Output the [X, Y] coordinate of the center of the cell containing the given text.  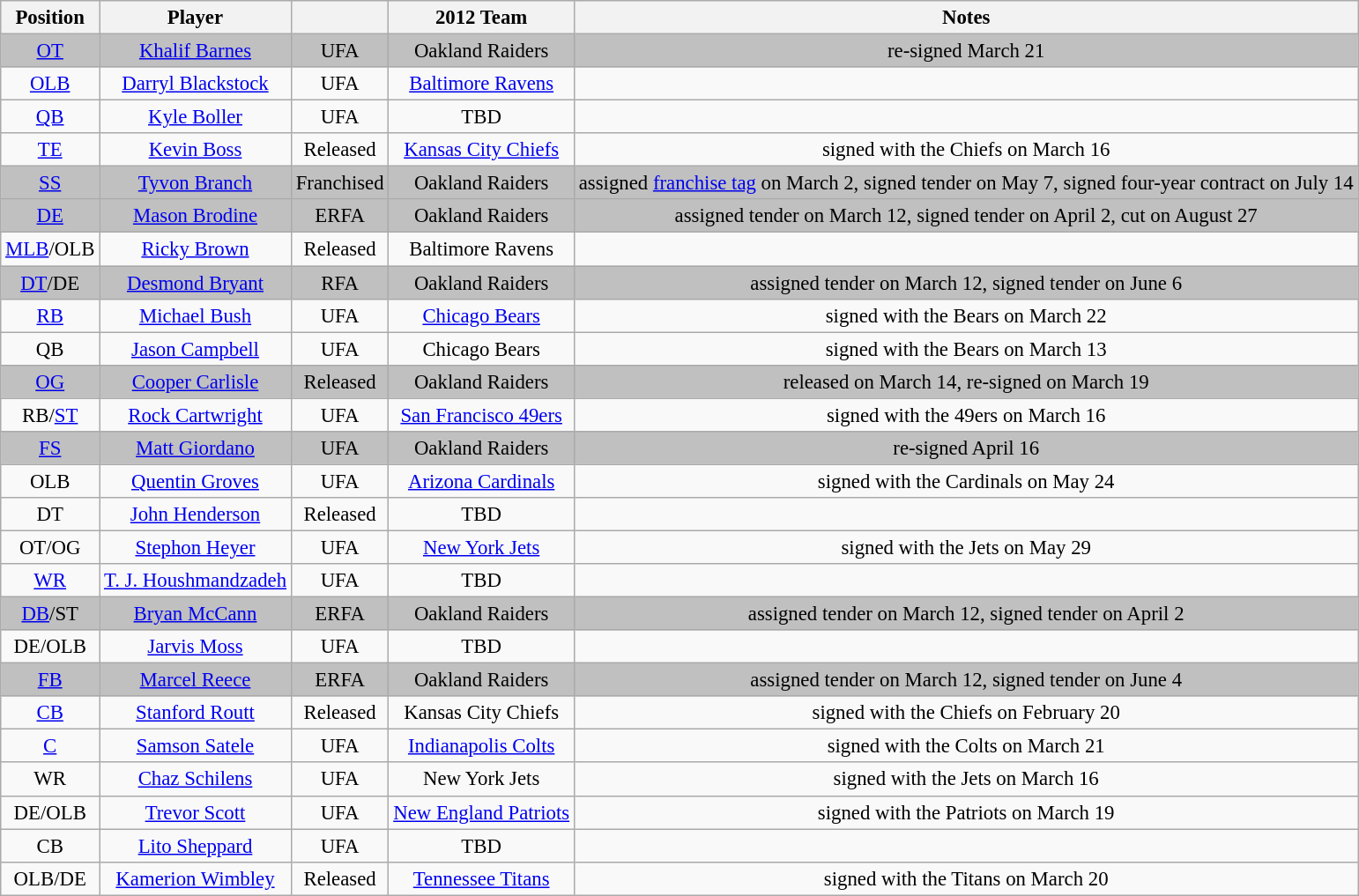
MLB/OLB [50, 249]
RFA [340, 283]
signed with the Jets on March 16 [966, 780]
Quentin Groves [196, 481]
Franchised [340, 183]
signed with the Cardinals on May 24 [966, 481]
Kamerion Wimbley [196, 878]
assigned tender on March 12, signed tender on April 2 [966, 614]
assigned tender on March 12, signed tender on June 6 [966, 283]
signed with the Bears on March 22 [966, 315]
Trevor Scott [196, 812]
Khalif Barnes [196, 51]
Mason Brodine [196, 216]
Samson Satele [196, 746]
Rock Cartwright [196, 415]
RB/ST [50, 415]
signed with the Colts on March 21 [966, 746]
FS [50, 448]
DE [50, 216]
Jarvis Moss [196, 647]
TE [50, 150]
DT/DE [50, 283]
assigned franchise tag on March 2, signed tender on May 7, signed four-year contract on July 14 [966, 183]
DB/ST [50, 614]
Kevin Boss [196, 150]
signed with the Titans on March 20 [966, 878]
T. J. Houshmandzadeh [196, 581]
Notes [966, 18]
SS [50, 183]
Kyle Boller [196, 117]
Tyvon Branch [196, 183]
assigned tender on March 12, signed tender on June 4 [966, 680]
Stanford Routt [196, 713]
Position [50, 18]
OG [50, 381]
Arizona Cardinals [481, 481]
signed with the Chiefs on March 16 [966, 150]
assigned tender on March 12, signed tender on April 2, cut on August 27 [966, 216]
C [50, 746]
Desmond Bryant [196, 283]
Player [196, 18]
signed with the Patriots on March 19 [966, 812]
released on March 14, re-signed on March 19 [966, 381]
re-signed April 16 [966, 448]
OT/OG [50, 547]
FB [50, 680]
Marcel Reece [196, 680]
signed with the Bears on March 13 [966, 349]
signed with the Chiefs on February 20 [966, 713]
San Francisco 49ers [481, 415]
signed with the Jets on May 29 [966, 547]
signed with the 49ers on March 16 [966, 415]
Matt Giordano [196, 448]
John Henderson [196, 515]
RB [50, 315]
Darryl Blackstock [196, 84]
OT [50, 51]
Cooper Carlisle [196, 381]
Tennessee Titans [481, 878]
2012 Team [481, 18]
Chaz Schilens [196, 780]
re-signed March 21 [966, 51]
Bryan McCann [196, 614]
OLB/DE [50, 878]
Indianapolis Colts [481, 746]
DT [50, 515]
Ricky Brown [196, 249]
New England Patriots [481, 812]
Lito Sheppard [196, 846]
Stephon Heyer [196, 547]
Jason Campbell [196, 349]
Michael Bush [196, 315]
